Detect which cell encompasses the target text, then output its (X, Y) center coordinate. 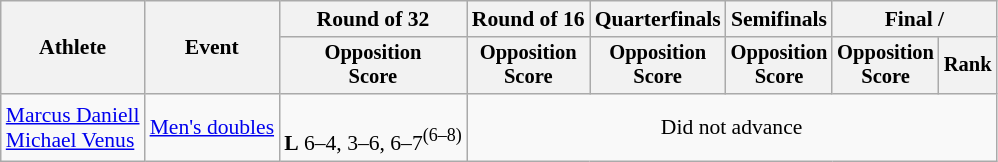
Did not advance (732, 128)
Round of 32 (373, 19)
L 6–4, 3–6, 6–7(6–8) (373, 128)
Round of 16 (528, 19)
Event (212, 48)
Rank (968, 66)
Final / (914, 19)
Quarterfinals (658, 19)
Men's doubles (212, 128)
Athlete (73, 48)
Marcus DaniellMichael Venus (73, 128)
Semifinals (780, 19)
